Locate the cell with the specified text and output its [X, Y] center coordinate. 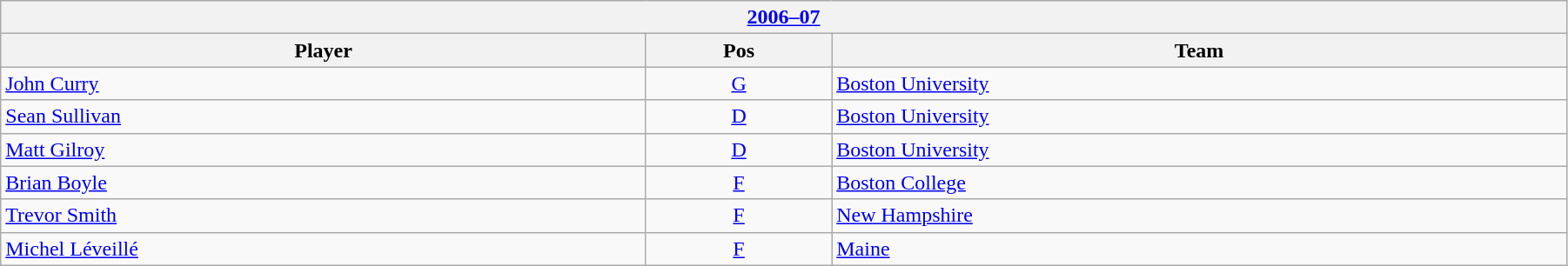
Sean Sullivan [324, 116]
Michel Léveillé [324, 249]
G [738, 83]
Boston College [1199, 183]
Player [324, 50]
Brian Boyle [324, 183]
2006–07 [784, 17]
Maine [1199, 249]
New Hampshire [1199, 216]
Matt Gilroy [324, 150]
Pos [738, 50]
Team [1199, 50]
John Curry [324, 83]
Trevor Smith [324, 216]
